Determine the (x, y) coordinate at the center of the cell enclosing the given text.  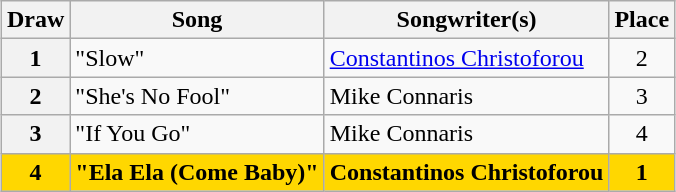
Songwriter(s) (466, 20)
Place (642, 20)
Song (197, 20)
Draw (35, 20)
"She's No Fool" (197, 96)
"Slow" (197, 58)
"Ela Ela (Come Baby)" (197, 172)
"If You Go" (197, 134)
